Extract the (X, Y) coordinate from the center of the cell holding the provided text.  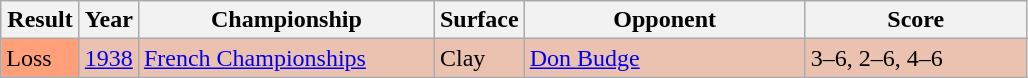
Year (108, 20)
Result (40, 20)
French Championships (286, 58)
Score (916, 20)
Surface (479, 20)
Opponent (664, 20)
Don Budge (664, 58)
1938 (108, 58)
3–6, 2–6, 4–6 (916, 58)
Clay (479, 58)
Loss (40, 58)
Championship (286, 20)
